Output the (x, y) coordinate of the center of the cell containing the given text.  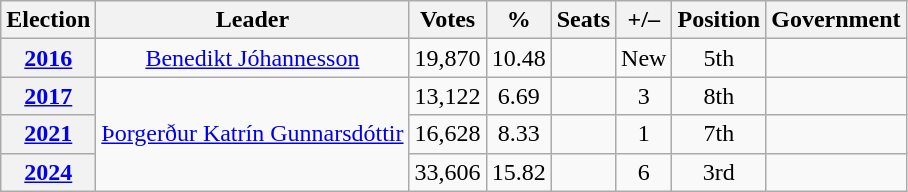
3 (644, 96)
Leader (252, 20)
16,628 (448, 134)
6 (644, 172)
15.82 (518, 172)
Þorgerður Katrín Gunnarsdóttir (252, 134)
Election (48, 20)
13,122 (448, 96)
2021 (48, 134)
Position (719, 20)
7th (719, 134)
+/– (644, 20)
Votes (448, 20)
2017 (48, 96)
8.33 (518, 134)
8th (719, 96)
2016 (48, 58)
5th (719, 58)
Benedikt Jóhannesson (252, 58)
2024 (48, 172)
Seats (583, 20)
19,870 (448, 58)
33,606 (448, 172)
10.48 (518, 58)
6.69 (518, 96)
% (518, 20)
1 (644, 134)
New (644, 58)
3rd (719, 172)
Government (836, 20)
